Determine the (x, y) coordinate at the center of the cell enclosing the given text.  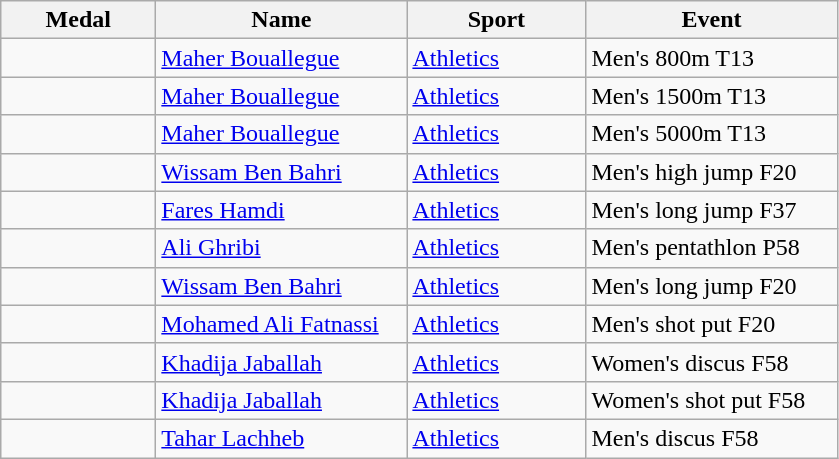
Tahar Lachheb (282, 438)
Men's 1500m T13 (712, 96)
Men's high jump F20 (712, 172)
Name (282, 20)
Men's 5000m T13 (712, 134)
Mohamed Ali Fatnassi (282, 324)
Fares Hamdi (282, 210)
Men's 800m T13 (712, 58)
Men's discus F58 (712, 438)
Medal (78, 20)
Women's shot put F58 (712, 400)
Ali Ghribi (282, 248)
Event (712, 20)
Men's long jump F37 (712, 210)
Women's discus F58 (712, 362)
Men's shot put F20 (712, 324)
Men's long jump F20 (712, 286)
Men's pentathlon P58 (712, 248)
Sport (496, 20)
